Output the [X, Y] coordinate of the center of the cell containing the given text.  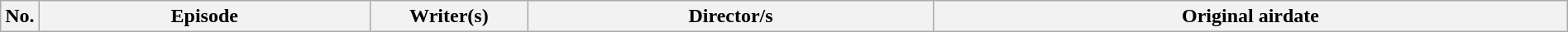
Director/s [730, 16]
Episode [204, 16]
Writer(s) [448, 16]
Original airdate [1250, 16]
No. [20, 16]
